Find where the given text appears and provide that cell's center as [x, y] coordinate. 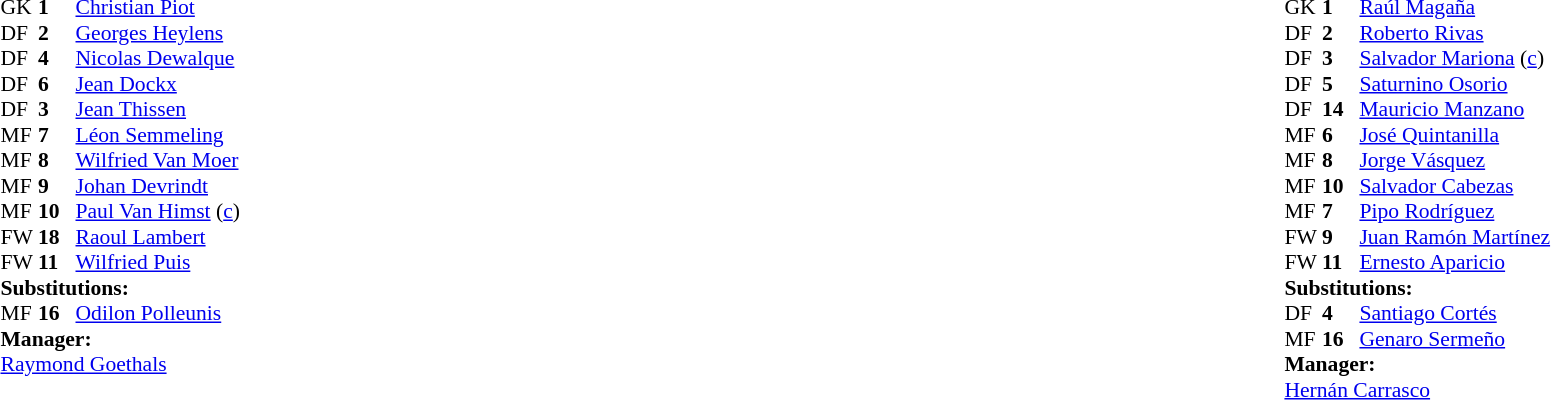
Raoul Lambert [158, 237]
Jorge Vásquez [1454, 161]
Wilfried Van Moer [158, 161]
Johan Devrindt [158, 186]
Georges Heylens [158, 33]
Santiago Cortés [1454, 313]
5 [1341, 84]
Odilon Polleunis [158, 313]
Juan Ramón Martínez [1454, 237]
Genaro Sermeño [1454, 339]
Jean Thissen [158, 109]
Raymond Goethals [120, 365]
Nicolas Dewalque [158, 59]
14 [1341, 109]
Mauricio Manzano [1454, 109]
Ernesto Aparicio [1454, 263]
Paul Van Himst (c) [158, 211]
Léon Semmeling [158, 135]
Saturnino Osorio [1454, 84]
Jean Dockx [158, 84]
Salvador Cabezas [1454, 186]
18 [57, 237]
José Quintanilla [1454, 135]
Salvador Mariona (c) [1454, 59]
Roberto Rivas [1454, 33]
Wilfried Puis [158, 263]
Pipo Rodríguez [1454, 211]
